Pinpoint the cell where the given text exists, returning its (X, Y) midpoint coordinate. 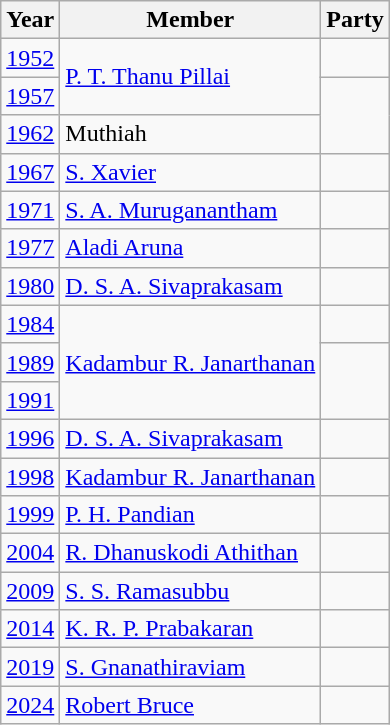
2019 (30, 667)
R. Dhanuskodi Athithan (190, 553)
1999 (30, 515)
2014 (30, 629)
1967 (30, 172)
1989 (30, 362)
1996 (30, 438)
1952 (30, 58)
2009 (30, 591)
S. S. Ramasubbu (190, 591)
1962 (30, 134)
S. Gnanathiraviam (190, 667)
1957 (30, 96)
Robert Bruce (190, 705)
Muthiah (190, 134)
1971 (30, 210)
P. H. Pandian (190, 515)
Aladi Aruna (190, 248)
Member (190, 20)
1991 (30, 400)
1998 (30, 477)
K. R. P. Prabakaran (190, 629)
2004 (30, 553)
Party (355, 20)
1977 (30, 248)
2024 (30, 705)
P. T. Thanu Pillai (190, 77)
Year (30, 20)
1984 (30, 324)
S. Xavier (190, 172)
1980 (30, 286)
S. A. Muruganantham (190, 210)
